Capture the cell that displays the provided text and extract its [x, y] central coordinate. 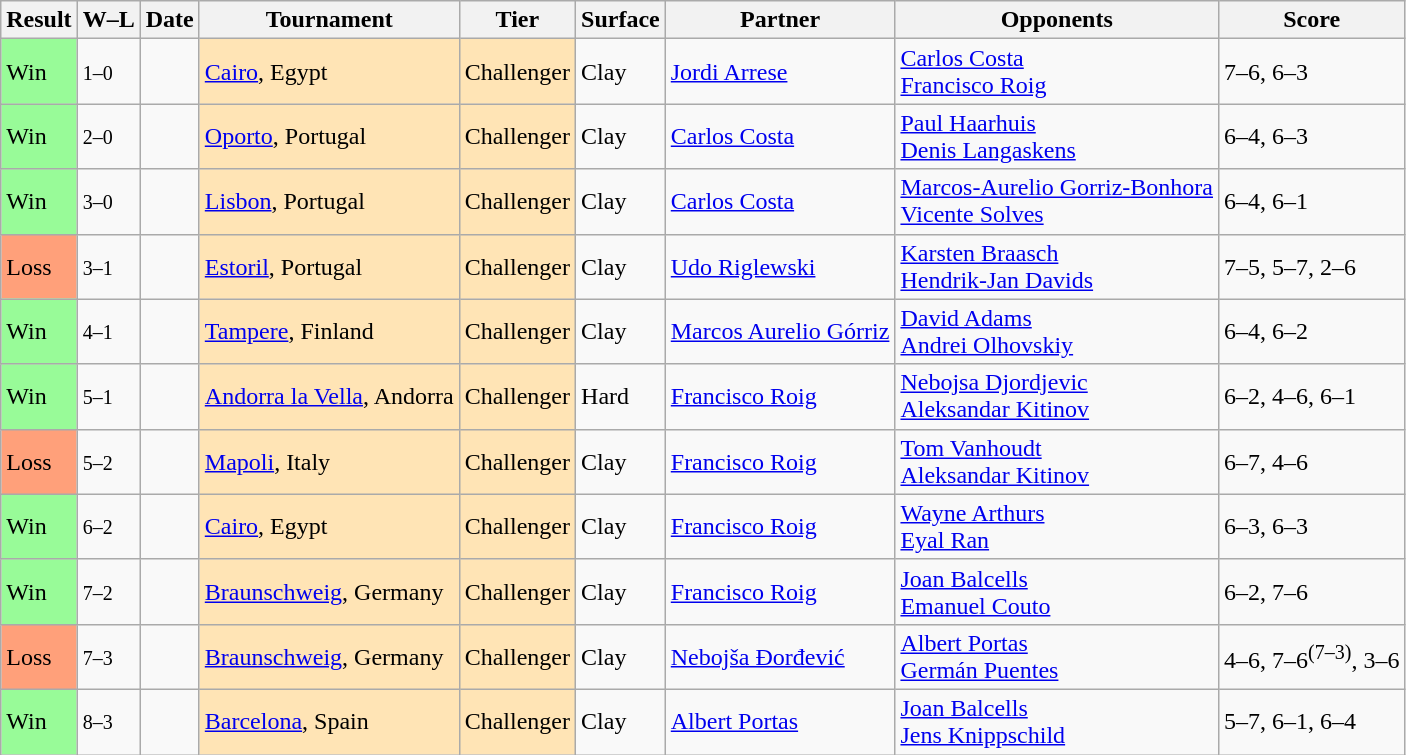
Joan Balcells Jens Knippschild [1057, 722]
6–4, 6–1 [1312, 202]
Udo Riglewski [780, 266]
Jordi Arrese [780, 72]
Tournament [329, 20]
Tier [517, 20]
Mapoli, Italy [329, 462]
W–L [108, 20]
7–5, 5–7, 2–6 [1312, 266]
Barcelona, Spain [329, 722]
6–4, 6–2 [1312, 332]
Oporto, Portugal [329, 136]
Partner [780, 20]
6–4, 6–3 [1312, 136]
3–1 [108, 266]
7–2 [108, 592]
Tom Vanhoudt Aleksandar Kitinov [1057, 462]
6–7, 4–6 [1312, 462]
Score [1312, 20]
7–6, 6–3 [1312, 72]
5–2 [108, 462]
Carlos Costa Francisco Roig [1057, 72]
4–1 [108, 332]
Joan Balcells Emanuel Couto [1057, 592]
Paul Haarhuis Denis Langaskens [1057, 136]
1–0 [108, 72]
Estoril, Portugal [329, 266]
6–2, 4–6, 6–1 [1312, 396]
8–3 [108, 722]
Date [170, 20]
Marcos-Aurelio Gorriz-Bonhora Vicente Solves [1057, 202]
7–3 [108, 656]
Marcos Aurelio Górriz [780, 332]
6–3, 6–3 [1312, 526]
5–1 [108, 396]
Nebojsa Djordjevic Aleksandar Kitinov [1057, 396]
5–7, 6–1, 6–4 [1312, 722]
2–0 [108, 136]
Tampere, Finland [329, 332]
3–0 [108, 202]
Karsten Braasch Hendrik-Jan Davids [1057, 266]
David Adams Andrei Olhovskiy [1057, 332]
Result [39, 20]
Hard [621, 396]
6–2, 7–6 [1312, 592]
Opponents [1057, 20]
Nebojša Đorđević [780, 656]
6–2 [108, 526]
Albert Portas Germán Puentes [1057, 656]
Andorra la Vella, Andorra [329, 396]
Lisbon, Portugal [329, 202]
Wayne Arthurs Eyal Ran [1057, 526]
Albert Portas [780, 722]
4–6, 7–6(7–3), 3–6 [1312, 656]
Surface [621, 20]
